From the cell containing the given text, extract its center point as [x, y] coordinate. 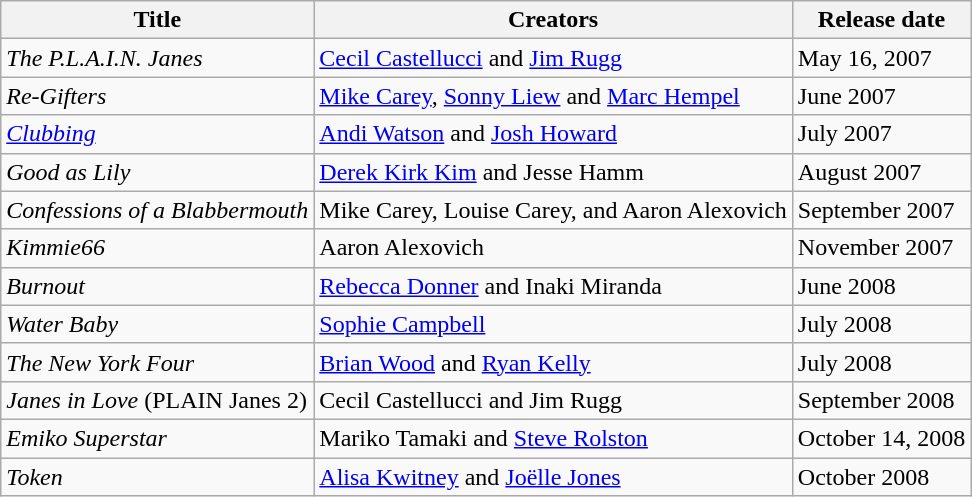
July 2007 [881, 134]
Confessions of a Blabbermouth [158, 210]
The P.L.A.I.N. Janes [158, 58]
September 2007 [881, 210]
October 14, 2008 [881, 438]
Water Baby [158, 324]
Derek Kirk Kim and Jesse Hamm [553, 172]
Brian Wood and Ryan Kelly [553, 362]
The New York Four [158, 362]
Aaron Alexovich [553, 248]
Mike Carey, Louise Carey, and Aaron Alexovich [553, 210]
August 2007 [881, 172]
June 2008 [881, 286]
Good as Lily [158, 172]
Release date [881, 20]
Kimmie66 [158, 248]
Sophie Campbell [553, 324]
Burnout [158, 286]
Creators [553, 20]
Alisa Kwitney and Joëlle Jones [553, 477]
September 2008 [881, 400]
Mariko Tamaki and Steve Rolston [553, 438]
Andi Watson and Josh Howard [553, 134]
June 2007 [881, 96]
Janes in Love (PLAIN Janes 2) [158, 400]
Title [158, 20]
November 2007 [881, 248]
October 2008 [881, 477]
May 16, 2007 [881, 58]
Clubbing [158, 134]
Rebecca Donner and Inaki Miranda [553, 286]
Token [158, 477]
Re-Gifters [158, 96]
Mike Carey, Sonny Liew and Marc Hempel [553, 96]
Emiko Superstar [158, 438]
